For the text-containing cell, return its midpoint in [X, Y] coordinate format. 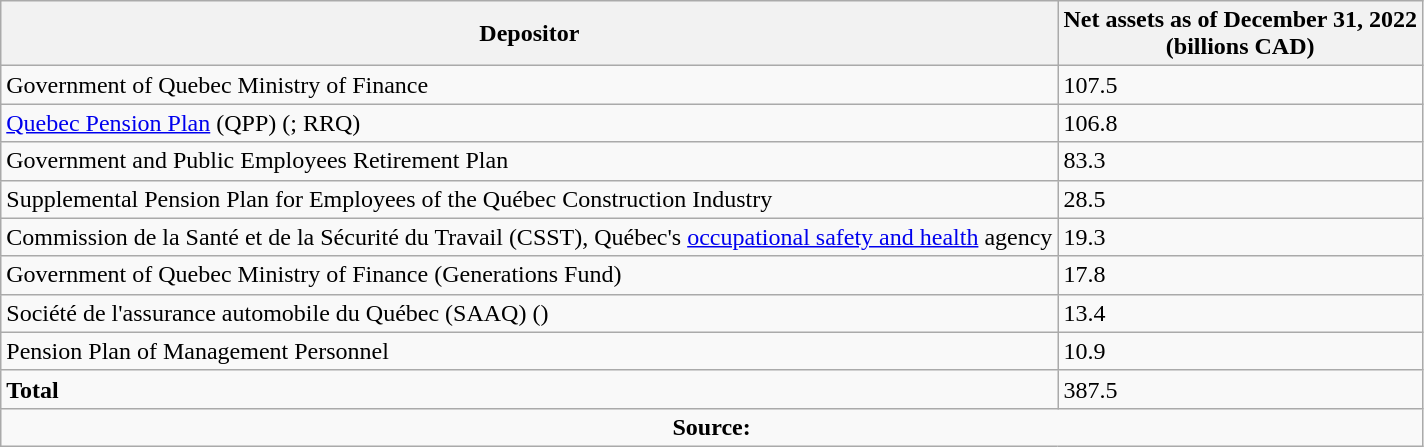
83.3 [1240, 161]
Commission de la Santé et de la Sécurité du Travail (CSST), Québec's occupational safety and health agency [530, 237]
107.5 [1240, 85]
Government and Public Employees Retirement Plan [530, 161]
106.8 [1240, 123]
Quebec Pension Plan (QPP) (; RRQ) [530, 123]
Source: [712, 427]
Supplemental Pension Plan for Employees of the Québec Construction Industry [530, 199]
Total [530, 389]
Depositor [530, 34]
387.5 [1240, 389]
Government of Quebec Ministry of Finance [530, 85]
19.3 [1240, 237]
13.4 [1240, 313]
Pension Plan of Management Personnel [530, 351]
28.5 [1240, 199]
10.9 [1240, 351]
Net assets as of December 31, 2022(billions CAD) [1240, 34]
Government of Quebec Ministry of Finance (Generations Fund) [530, 275]
17.8 [1240, 275]
Société de l'assurance automobile du Québec (SAAQ) () [530, 313]
